Locate the cell with the specified text and output its [X, Y] center coordinate. 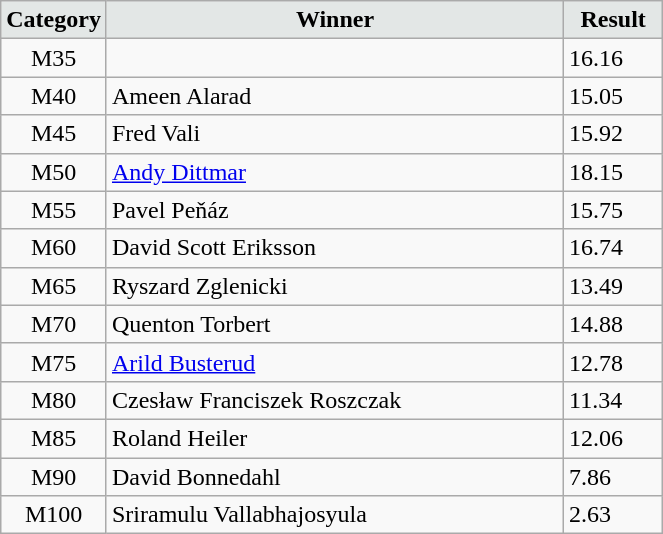
Quenton Torbert [334, 324]
15.75 [614, 210]
M75 [54, 362]
Fred Vali [334, 134]
M85 [54, 438]
Result [614, 20]
15.05 [614, 96]
M45 [54, 134]
Arild Busterud [334, 362]
M35 [54, 58]
Pavel Peňáz [334, 210]
David Scott Eriksson [334, 248]
7.86 [614, 477]
Winner [334, 20]
Roland Heiler [334, 438]
M100 [54, 515]
2.63 [614, 515]
12.78 [614, 362]
15.92 [614, 134]
M80 [54, 400]
11.34 [614, 400]
13.49 [614, 286]
M70 [54, 324]
18.15 [614, 172]
12.06 [614, 438]
Ryszard Zglenicki [334, 286]
14.88 [614, 324]
M50 [54, 172]
Category [54, 20]
David Bonnedahl [334, 477]
Andy Dittmar [334, 172]
M55 [54, 210]
M65 [54, 286]
M90 [54, 477]
Sriramulu Vallabhajosyula [334, 515]
M40 [54, 96]
16.16 [614, 58]
Czesław Franciszek Roszczak [334, 400]
M60 [54, 248]
16.74 [614, 248]
Ameen Alarad [334, 96]
